Return the (x, y) coordinate for the center point of the cell that contains the specified text.  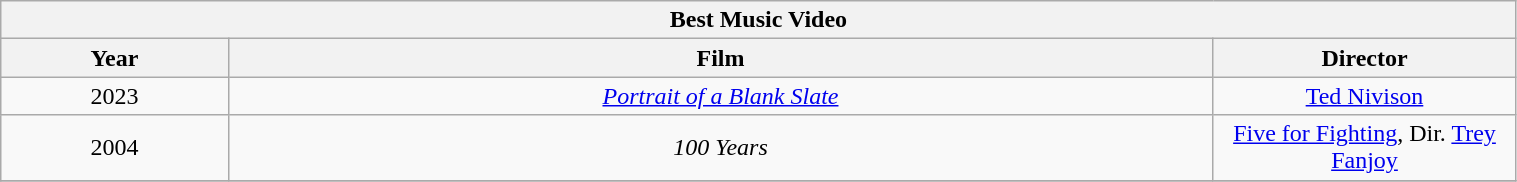
2023 (114, 96)
Year (114, 58)
Portrait of a Blank Slate (720, 96)
Film (720, 58)
Five for Fighting, Dir. Trey Fanjoy (1364, 148)
Ted Nivison (1364, 96)
100 Years (720, 148)
2004 (114, 148)
Best Music Video (758, 20)
Director (1364, 58)
